Provide the [X, Y] coordinate of the cell's center where the given text is located.  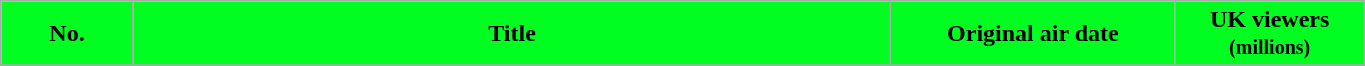
Title [512, 34]
Original air date [1033, 34]
UK viewers(millions) [1270, 34]
No. [68, 34]
